Detect which cell encompasses the target text, then output its [x, y] center coordinate. 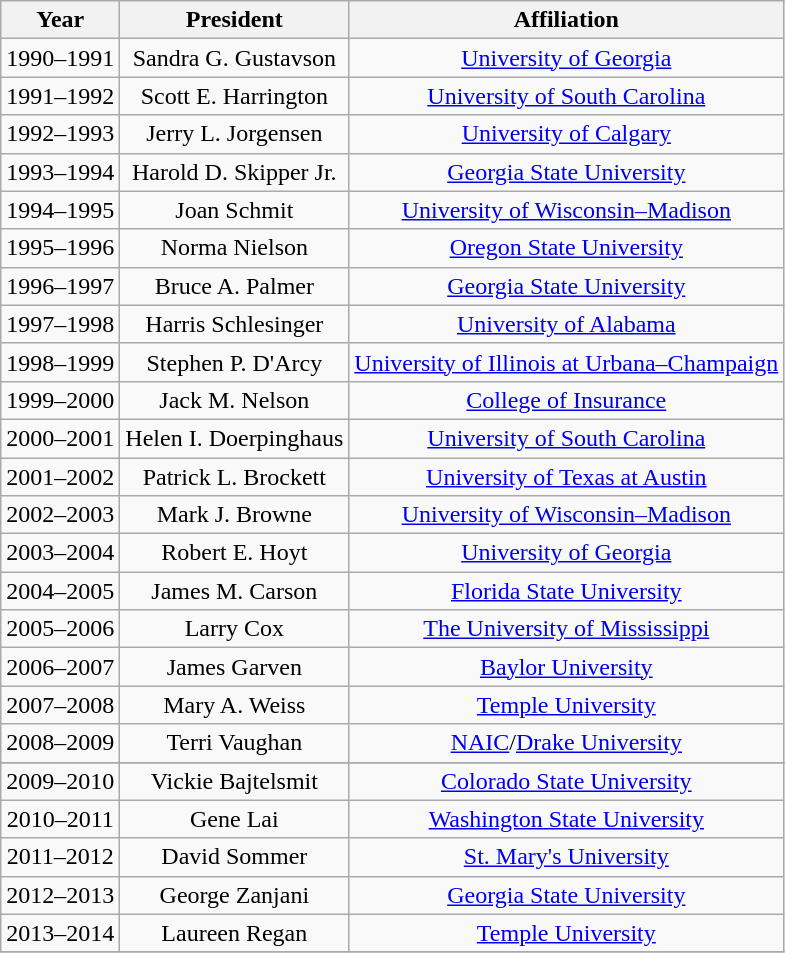
St. Mary's University [566, 857]
Helen I. Doerpinghaus [234, 438]
1994–1995 [60, 210]
Mark J. Browne [234, 515]
Robert E. Hoyt [234, 553]
Year [60, 20]
NAIC/Drake University [566, 743]
George Zanjani [234, 895]
1998–1999 [60, 362]
1995–1996 [60, 248]
2003–2004 [60, 553]
1996–1997 [60, 286]
2008–2009 [60, 743]
Laureen Regan [234, 933]
James M. Carson [234, 591]
Harold D. Skipper Jr. [234, 172]
James Garven [234, 667]
Scott E. Harrington [234, 96]
2009–2010 [60, 781]
1993–1994 [60, 172]
2012–2013 [60, 895]
2004–2005 [60, 591]
Mary A. Weiss [234, 705]
Gene Lai [234, 819]
Oregon State University [566, 248]
Sandra G. Gustavson [234, 58]
2013–2014 [60, 933]
1992–1993 [60, 134]
Affiliation [566, 20]
University of Alabama [566, 324]
Baylor University [566, 667]
Harris Schlesinger [234, 324]
Larry Cox [234, 629]
Florida State University [566, 591]
Washington State University [566, 819]
Norma Nielson [234, 248]
2002–2003 [60, 515]
2011–2012 [60, 857]
1999–2000 [60, 400]
The University of Mississippi [566, 629]
2001–2002 [60, 477]
Patrick L. Brockett [234, 477]
University of Illinois at Urbana–Champaign [566, 362]
Colorado State University [566, 781]
President [234, 20]
University of Texas at Austin [566, 477]
Jerry L. Jorgensen [234, 134]
Vickie Bajtelsmit [234, 781]
Joan Schmit [234, 210]
2005–2006 [60, 629]
David Sommer [234, 857]
1990–1991 [60, 58]
1991–1992 [60, 96]
2007–2008 [60, 705]
Bruce A. Palmer [234, 286]
College of Insurance [566, 400]
Terri Vaughan [234, 743]
1997–1998 [60, 324]
University of Calgary [566, 134]
2010–2011 [60, 819]
Stephen P. D'Arcy [234, 362]
2006–2007 [60, 667]
Jack M. Nelson [234, 400]
2000–2001 [60, 438]
